Output the [X, Y] coordinate of the center of the cell containing the given text.  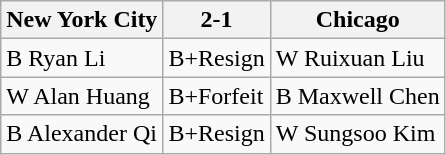
B Ryan Li [82, 58]
W Sungsoo Kim [358, 134]
W Alan Huang [82, 96]
Chicago [358, 20]
W Ruixuan Liu [358, 58]
New York City [82, 20]
B Maxwell Chen [358, 96]
B Alexander Qi [82, 134]
2-1 [216, 20]
B+Forfeit [216, 96]
